Search for the cell housing the specified text and yield its [x, y] center coordinate. 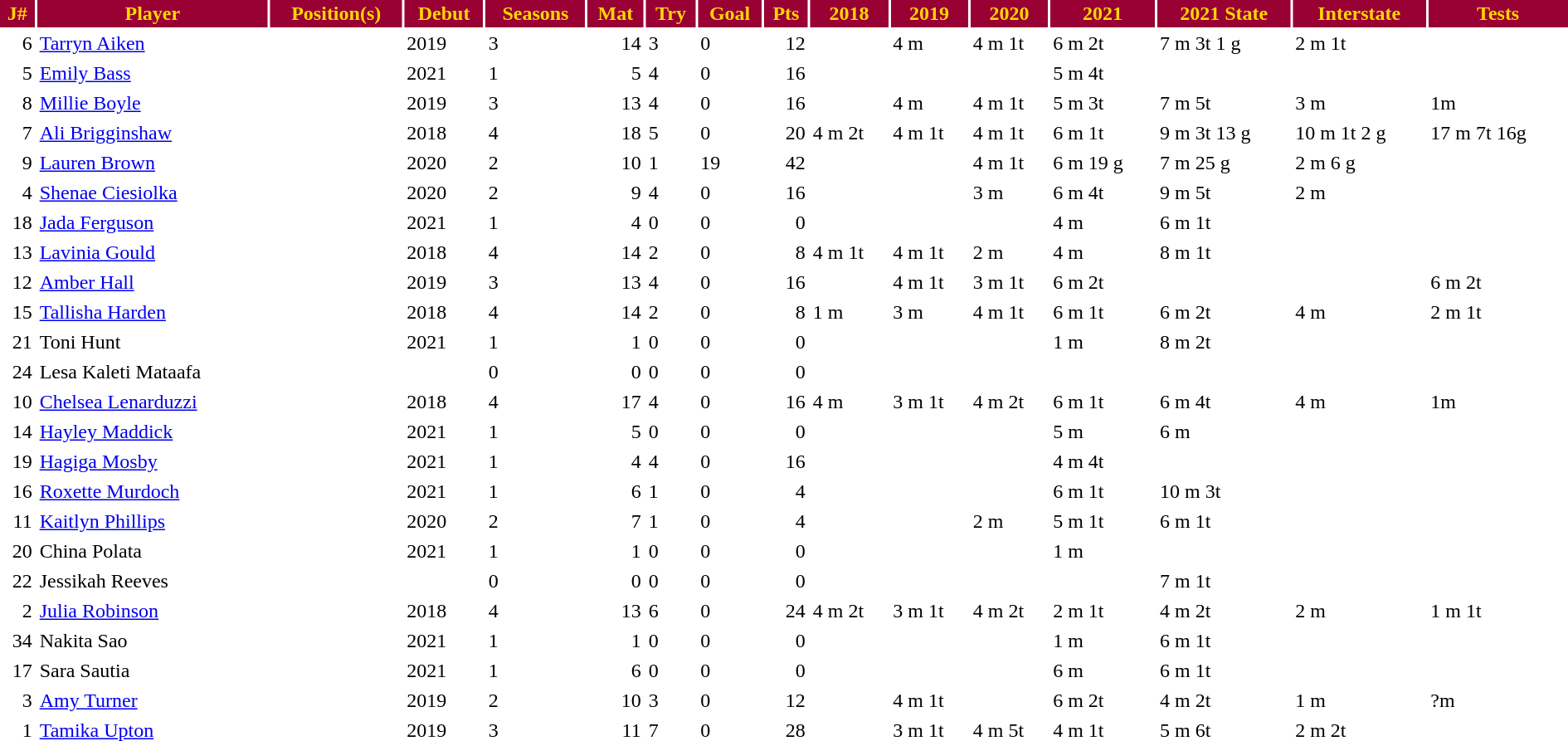
Emily Bass [153, 73]
Jada Ferguson [153, 222]
China Polata [153, 551]
Seasons [536, 13]
Position(s) [336, 13]
Player [153, 13]
J# [17, 13]
2 m 6 g [1359, 163]
Chelsea Lenarduzzi [153, 402]
8 m 1t [1224, 252]
7 m 3t 1 g [1224, 43]
Amy Turner [153, 700]
Nakita Sao [153, 641]
Ali Brigginshaw [153, 133]
Tarryn Aiken [153, 43]
42 [786, 163]
Tallisha Harden [153, 312]
1 m 1t [1498, 611]
Hagiga Mosby [153, 461]
8 m 2t [1224, 342]
Roxette Murdoch [153, 491]
?m [1498, 700]
10 m 1t 2 g [1359, 133]
Hayley Maddick [153, 431]
Jessikah Reeves [153, 581]
Julia Robinson [153, 611]
9 m 3t 13 g [1224, 133]
Toni Hunt [153, 342]
Lesa Kaleti Mataafa [153, 372]
17 m 7t 16g [1498, 133]
2021 State [1224, 13]
Lavinia Gould [153, 252]
7 m 5t [1224, 103]
5 m 3t [1103, 103]
7 m 1t [1224, 581]
Shenae Ciesiolka [153, 193]
5 m [1103, 431]
Tests [1498, 13]
Sara Sautia [153, 670]
34 [17, 641]
21 [17, 342]
Debut [443, 13]
10 m 3t [1224, 491]
Mat [616, 13]
Lauren Brown [153, 163]
9 m 5t [1224, 193]
5 m 1t [1103, 521]
7 m 25 g [1224, 163]
Amber Hall [153, 282]
Try [671, 13]
Pts [786, 13]
11 [17, 521]
5 m 4t [1103, 73]
22 [17, 581]
15 [17, 312]
Millie Boyle [153, 103]
6 m 19 g [1103, 163]
4 m 4t [1103, 461]
Interstate [1359, 13]
Kaitlyn Phillips [153, 521]
Goal [730, 13]
